Determine the (X, Y) coordinate at the center of the cell enclosing the given text.  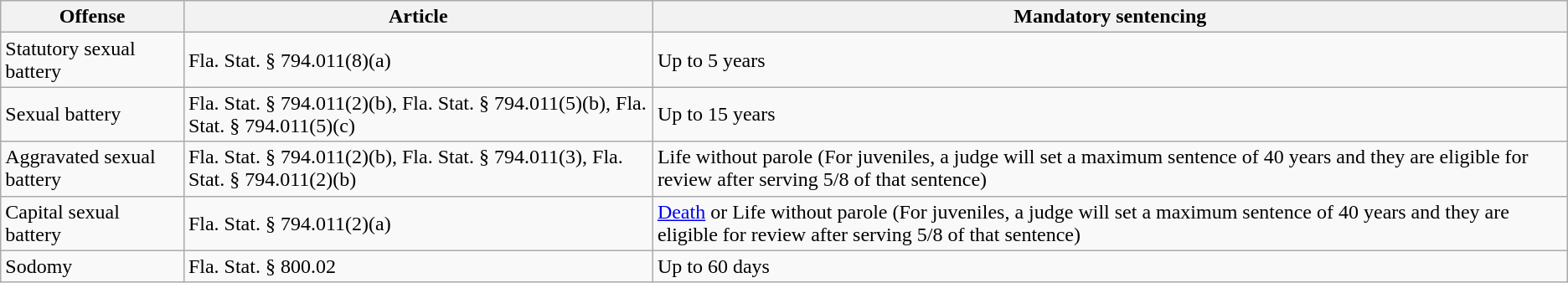
Fla. Stat. § 794.011(2)(b), Fla. Stat. § 794.011(3), Fla. Stat. § 794.011(2)(b) (418, 169)
Fla. Stat. § 800.02 (418, 266)
Up to 15 years (1110, 114)
Aggravated sexual battery (92, 169)
Sodomy (92, 266)
Fla. Stat. § 794.011(8)(a) (418, 60)
Mandatory sentencing (1110, 17)
Offense (92, 17)
Statutory sexual battery (92, 60)
Sexual battery (92, 114)
Up to 60 days (1110, 266)
Article (418, 17)
Up to 5 years (1110, 60)
Fla. Stat. § 794.011(2)(b), Fla. Stat. § 794.011(5)(b), Fla. Stat. § 794.011(5)(c) (418, 114)
Fla. Stat. § 794.011(2)(a) (418, 223)
Capital sexual battery (92, 223)
